Return [X, Y] of the center of cell containing provided text 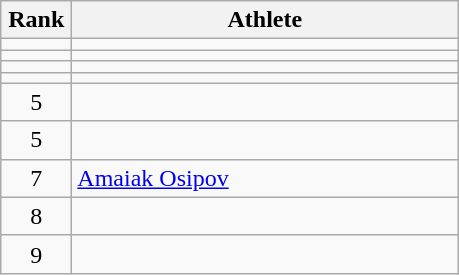
7 [36, 178]
Amaiak Osipov [265, 178]
9 [36, 254]
Athlete [265, 20]
Rank [36, 20]
8 [36, 216]
